Locate the cell with the specified text and output its (x, y) center coordinate. 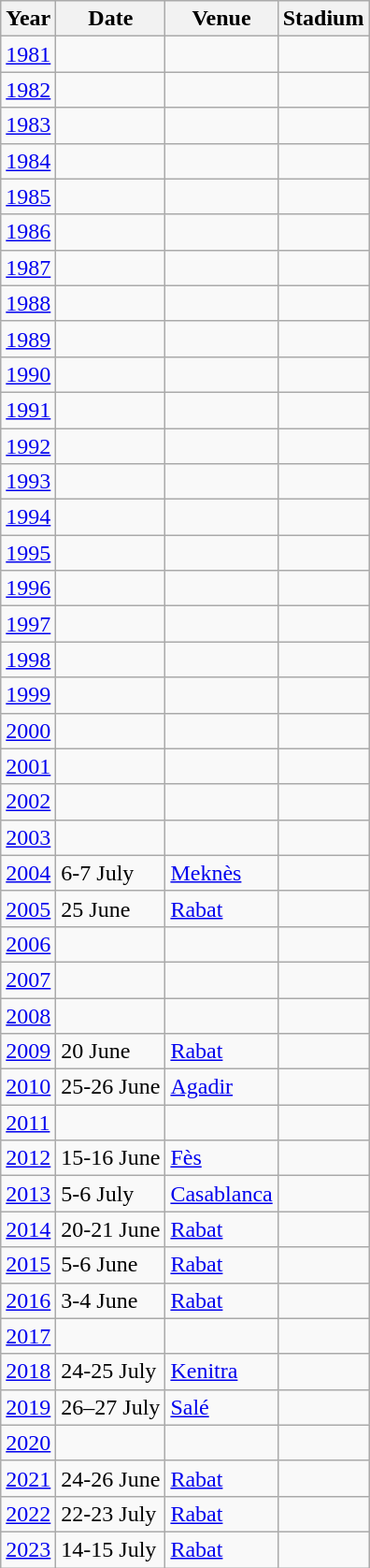
1997 (28, 624)
Kenitra (221, 1372)
25-26 June (110, 1087)
1985 (28, 196)
1993 (28, 482)
1989 (28, 339)
20 June (110, 1052)
2010 (28, 1087)
6-7 July (110, 873)
1999 (28, 695)
2000 (28, 731)
2005 (28, 908)
1986 (28, 232)
2001 (28, 766)
Date (110, 19)
2023 (28, 1549)
25 June (110, 908)
15-16 June (110, 1158)
5-6 July (110, 1194)
1994 (28, 517)
1991 (28, 410)
Meknès (221, 873)
3-4 June (110, 1300)
2006 (28, 944)
2019 (28, 1407)
2018 (28, 1372)
2014 (28, 1229)
Casablanca (221, 1194)
Venue (221, 19)
24-25 July (110, 1372)
2022 (28, 1514)
1983 (28, 125)
1988 (28, 303)
Agadir (221, 1087)
1996 (28, 588)
2013 (28, 1194)
1981 (28, 54)
24-26 June (110, 1478)
26–27 July (110, 1407)
1984 (28, 161)
22-23 July (110, 1514)
2021 (28, 1478)
2012 (28, 1158)
1995 (28, 553)
2008 (28, 1015)
2007 (28, 980)
1992 (28, 446)
Stadium (323, 19)
14-15 July (110, 1549)
2002 (28, 802)
Fès (221, 1158)
1990 (28, 374)
2009 (28, 1052)
Year (28, 19)
2004 (28, 873)
2016 (28, 1300)
1982 (28, 90)
2020 (28, 1443)
Salé (221, 1407)
2015 (28, 1265)
20-21 June (110, 1229)
1987 (28, 268)
2003 (28, 837)
2017 (28, 1336)
5-6 June (110, 1265)
1998 (28, 660)
2011 (28, 1123)
